Return the (X, Y) coordinate for the center point of the cell that contains the specified text.  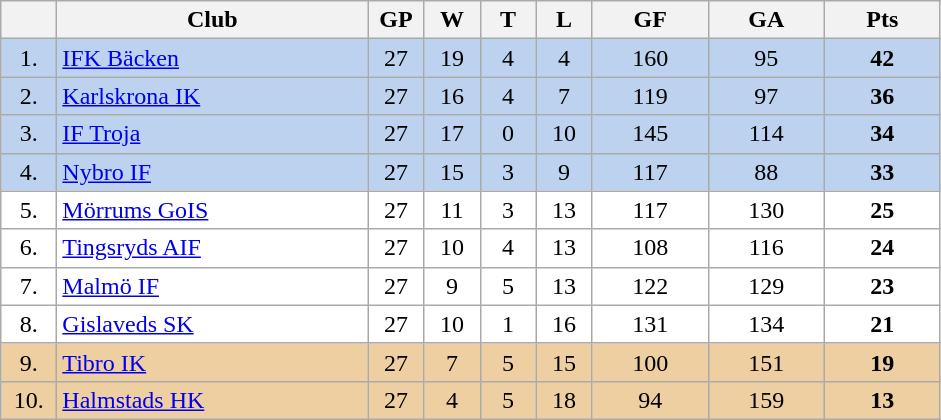
145 (650, 134)
131 (650, 324)
108 (650, 248)
25 (882, 210)
Halmstads HK (212, 400)
0 (508, 134)
Karlskrona IK (212, 96)
IFK Bäcken (212, 58)
9. (29, 362)
42 (882, 58)
3. (29, 134)
IF Troja (212, 134)
Tibro IK (212, 362)
Tingsryds AIF (212, 248)
151 (766, 362)
GP (396, 20)
23 (882, 286)
33 (882, 172)
Malmö IF (212, 286)
GA (766, 20)
94 (650, 400)
114 (766, 134)
4. (29, 172)
GF (650, 20)
W (452, 20)
34 (882, 134)
160 (650, 58)
Club (212, 20)
17 (452, 134)
11 (452, 210)
119 (650, 96)
21 (882, 324)
88 (766, 172)
95 (766, 58)
24 (882, 248)
159 (766, 400)
97 (766, 96)
Mörrums GoIS (212, 210)
8. (29, 324)
Pts (882, 20)
T (508, 20)
18 (564, 400)
10. (29, 400)
116 (766, 248)
Nybro IF (212, 172)
5. (29, 210)
7. (29, 286)
1. (29, 58)
6. (29, 248)
130 (766, 210)
100 (650, 362)
36 (882, 96)
122 (650, 286)
Gislaveds SK (212, 324)
2. (29, 96)
1 (508, 324)
134 (766, 324)
129 (766, 286)
L (564, 20)
